Search for the cell housing the specified text and yield its [x, y] center coordinate. 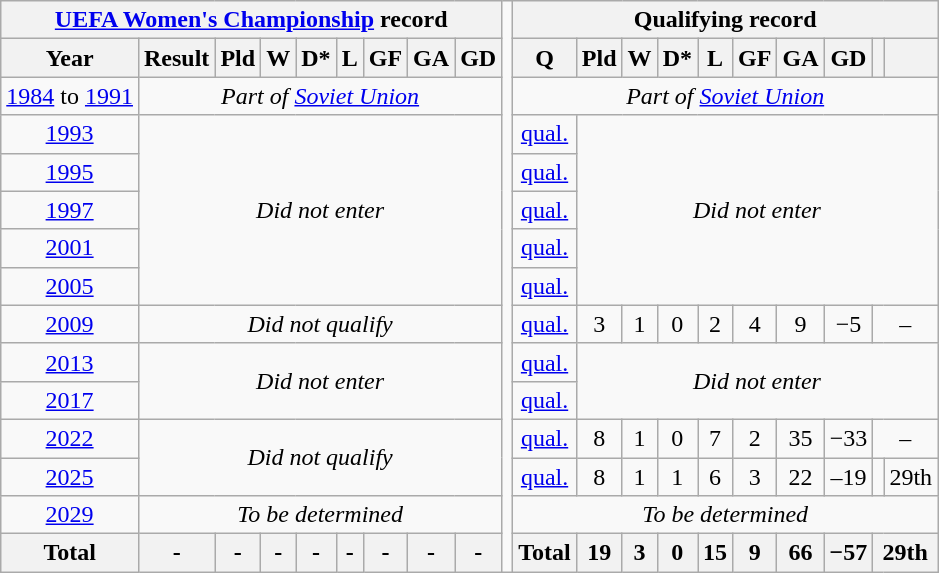
2001 [70, 248]
−33 [848, 438]
1997 [70, 210]
15 [716, 553]
1993 [70, 134]
7 [716, 438]
2029 [70, 515]
19 [599, 553]
–19 [848, 477]
66 [800, 553]
2017 [70, 400]
22 [800, 477]
2013 [70, 362]
4 [755, 324]
35 [800, 438]
6 [716, 477]
2022 [70, 438]
Year [70, 58]
Q [545, 58]
1995 [70, 172]
−5 [848, 324]
Qualifying record [726, 20]
−57 [848, 553]
2005 [70, 286]
2009 [70, 324]
UEFA Women's Championship record [252, 20]
Result [176, 58]
1984 to 1991 [70, 96]
2025 [70, 477]
